Scan for the cell matching the given text and deliver its (x, y) coordinate at center. 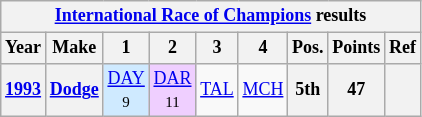
4 (263, 48)
1 (126, 48)
MCH (263, 90)
Points (356, 48)
1993 (24, 90)
TAL (217, 90)
Pos. (308, 48)
2 (172, 48)
International Race of Champions results (211, 16)
47 (356, 90)
5th (308, 90)
DAR11 (172, 90)
DAY9 (126, 90)
3 (217, 48)
Year (24, 48)
Ref (403, 48)
Make (74, 48)
Dodge (74, 90)
